Detect which cell encompasses the target text, then output its (x, y) center coordinate. 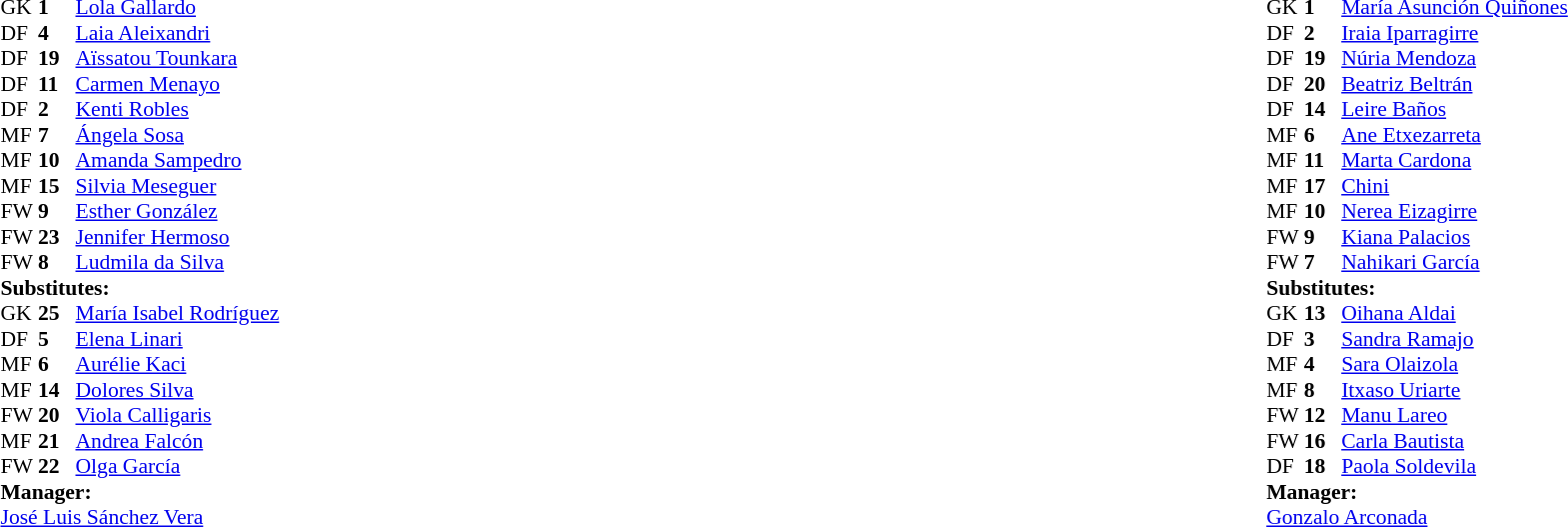
5 (57, 339)
Núria Mendoza (1455, 59)
Aurélie Kaci (178, 365)
Sandra Ramajo (1455, 339)
Manu Lareo (1455, 415)
Ludmila da Silva (178, 263)
Kenti Robles (178, 109)
Aïssatou Tounkara (178, 59)
23 (57, 237)
18 (1323, 467)
21 (57, 441)
Carla Bautista (1455, 441)
Leire Baños (1455, 109)
Carmen Menayo (178, 84)
Dolores Silva (178, 390)
Elena Linari (178, 339)
Kiana Palacios (1455, 237)
Andrea Falcón (178, 441)
Nerea Eizagirre (1455, 211)
María Isabel Rodríguez (178, 313)
Sara Olaizola (1455, 365)
Olga García (178, 467)
Nahikari García (1455, 263)
15 (57, 186)
22 (57, 467)
17 (1323, 186)
Ángela Sosa (178, 135)
Iraia Iparragirre (1455, 33)
Beatriz Beltrán (1455, 84)
12 (1323, 415)
Viola Calligaris (178, 415)
Amanda Sampedro (178, 161)
Laia Aleixandri (178, 33)
16 (1323, 441)
Marta Cardona (1455, 161)
Ane Etxezarreta (1455, 135)
Jennifer Hermoso (178, 237)
Chini (1455, 186)
3 (1323, 339)
Itxaso Uriarte (1455, 390)
Esther González (178, 211)
Paola Soldevila (1455, 467)
Oihana Aldai (1455, 313)
25 (57, 313)
13 (1323, 313)
Silvia Meseguer (178, 186)
